Capture the cell that displays the provided text and extract its (X, Y) central coordinate. 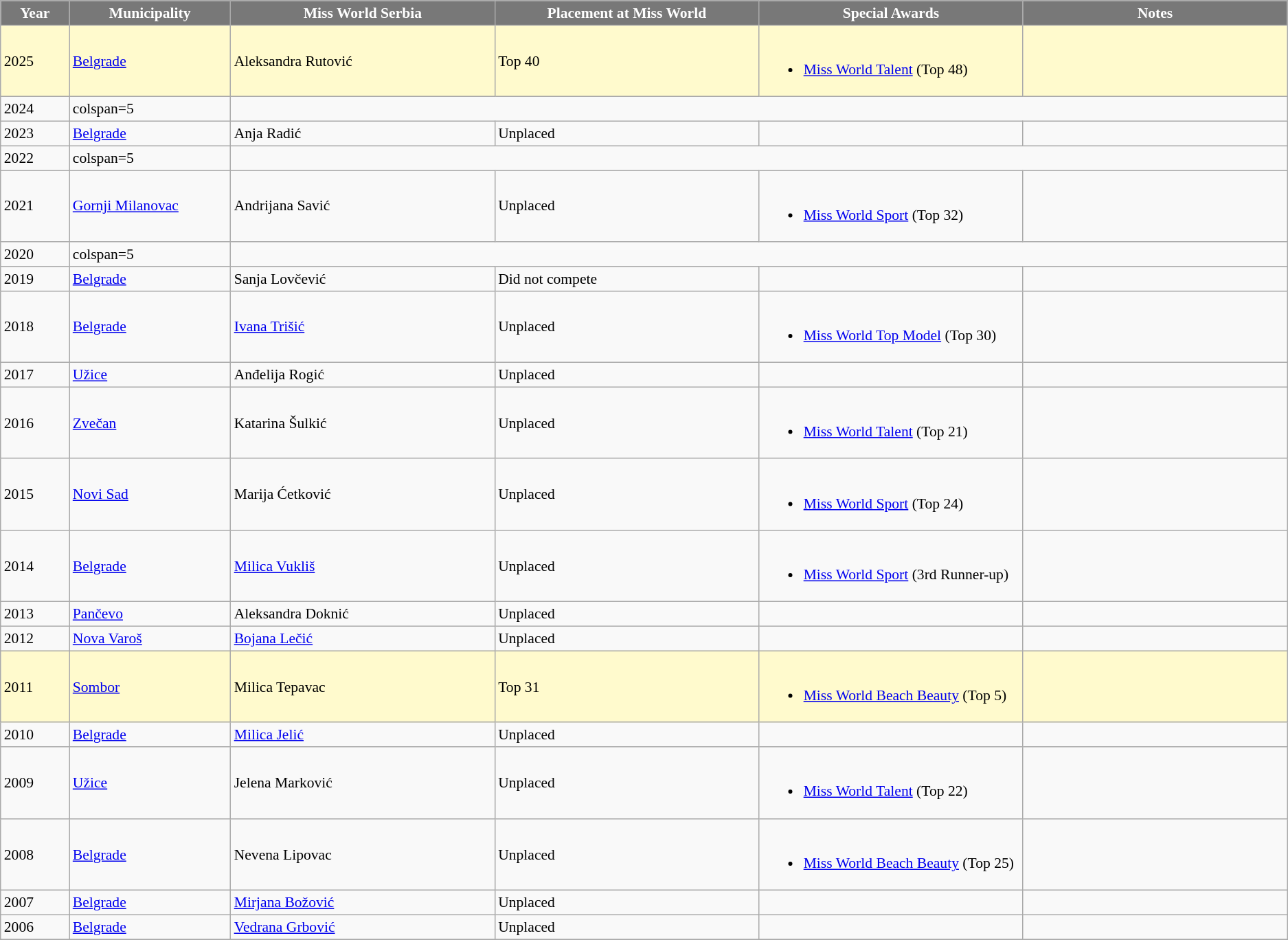
2021 (35, 206)
Milica Vukliš (363, 566)
Marija Ćetković (363, 495)
2008 (35, 855)
Miss World Talent (Top 22) (892, 783)
Katarina Šulkić (363, 423)
Aleksandra Rutović (363, 61)
2013 (35, 614)
Ivana Trišić (363, 326)
Miss World Talent (Top 21) (892, 423)
Special Awards (892, 13)
2016 (35, 423)
2025 (35, 61)
Miss World Beach Beauty (Top 5) (892, 687)
2017 (35, 375)
Novi Sad (150, 495)
Municipality (150, 13)
Bojana Lečić (363, 639)
Milica Tepavac (363, 687)
2020 (35, 254)
2014 (35, 566)
Zvečan (150, 423)
2012 (35, 639)
Miss World Sport (Top 32) (892, 206)
Jelena Marković (363, 783)
Nova Varoš (150, 639)
Miss World Sport (Top 24) (892, 495)
Miss World Serbia (363, 13)
Placement at Miss World (626, 13)
2010 (35, 735)
Notes (1155, 13)
2022 (35, 158)
Sombor (150, 687)
Did not compete (626, 279)
Miss World Top Model (Top 30) (892, 326)
Top 40 (626, 61)
2018 (35, 326)
2019 (35, 279)
Milica Jelić (363, 735)
2009 (35, 783)
2007 (35, 903)
Sanja Lovčević (363, 279)
Vedrana Grbović (363, 928)
2023 (35, 134)
2015 (35, 495)
Year (35, 13)
Anđelija Rogić (363, 375)
Mirjana Božović (363, 903)
Miss World Talent (Top 48) (892, 61)
2024 (35, 109)
2006 (35, 928)
2011 (35, 687)
Aleksandra Doknić (363, 614)
Anja Radić (363, 134)
Nevena Lipovac (363, 855)
Miss World Beach Beauty (Top 25) (892, 855)
Miss World Sport (3rd Runner-up) (892, 566)
Andrijana Savić (363, 206)
Gornji Milanovac (150, 206)
Top 31 (626, 687)
Pančevo (150, 614)
